Detect which cell encompasses the target text, then output its (X, Y) center coordinate. 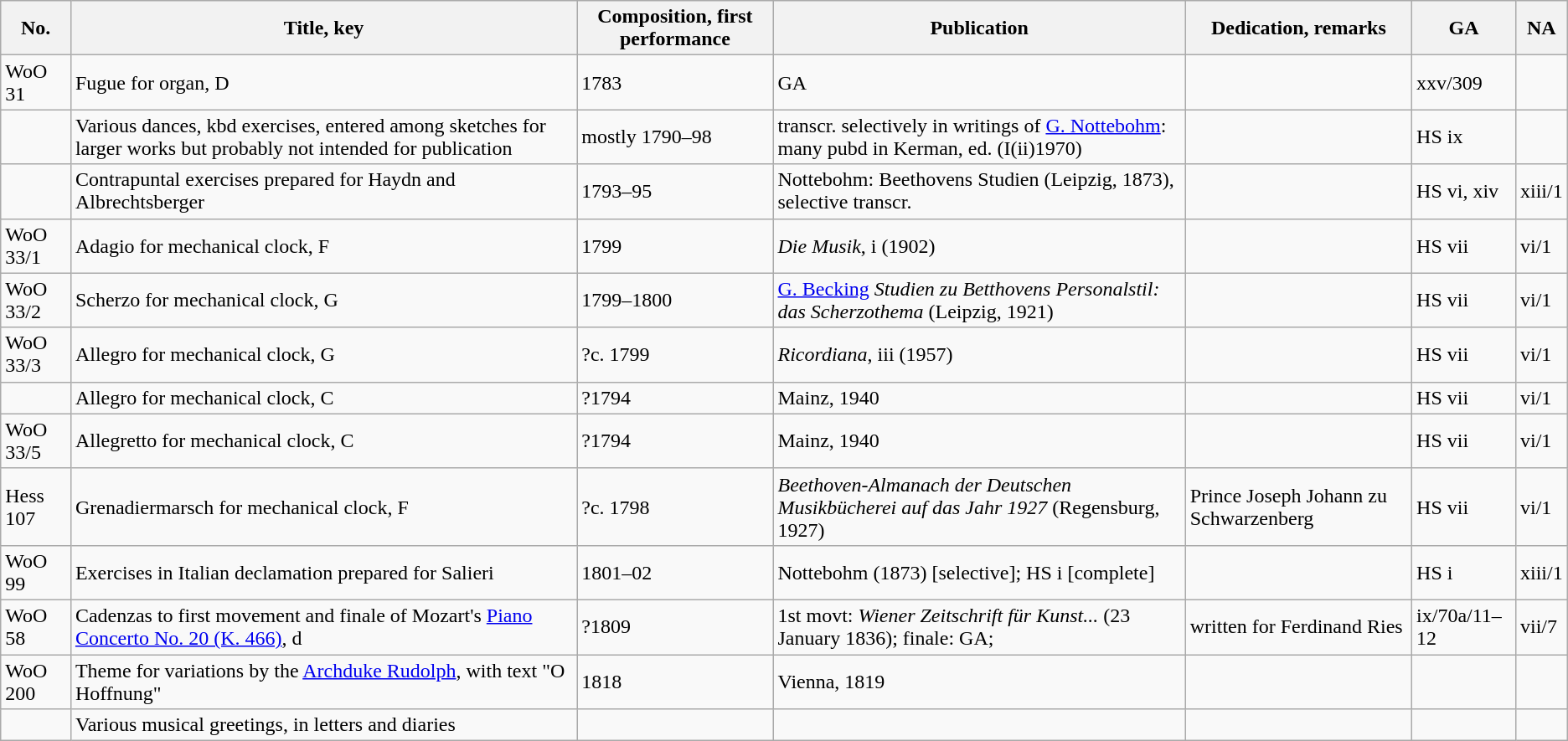
1799 (675, 246)
Vienna, 1819 (979, 682)
Various musical greetings, in letters and diaries (323, 725)
Allegro for mechanical clock, G (323, 355)
1793–95 (675, 191)
Exercises in Italian declamation prepared for Salieri (323, 573)
Allegretto for mechanical clock, C (323, 440)
Composition, first performance (675, 28)
Publication (979, 28)
HS i (1464, 573)
G. Becking Studien zu Betthovens Personalstil: das Scherzothema (Leipzig, 1921) (979, 300)
1783 (675, 82)
1818 (675, 682)
WoO 33/5 (36, 440)
WoO 31 (36, 82)
mostly 1790–98 (675, 137)
Grenadiermarsch for mechanical clock, F (323, 507)
vii/7 (1541, 626)
Prince Joseph Johann zu Schwarzenberg (1298, 507)
?1809 (675, 626)
1st movt: Wiener Zeitschrift für Kunst... (23 January 1836); finale: GA; (979, 626)
WoO 33/2 (36, 300)
Theme for variations by the Archduke Rudolph, with text "O Hoffnung" (323, 682)
WoO 33/1 (36, 246)
Various dances, kbd exercises, entered among sketches for larger works but probably not intended for publication (323, 137)
Die Musik, i (1902) (979, 246)
WoO 99 (36, 573)
xxv/309 (1464, 82)
written for Ferdinand Ries (1298, 626)
Adagio for mechanical clock, F (323, 246)
WoO 58 (36, 626)
?c. 1798 (675, 507)
No. (36, 28)
Ricordiana, iii (1957) (979, 355)
WoO 200 (36, 682)
Nottebohm: Beethovens Studien (Leipzig, 1873), selective transcr. (979, 191)
1799–1800 (675, 300)
ix/70a/11–12 (1464, 626)
Cadenzas to first movement and finale of Mozart's Piano Concerto No. 20 (K. 466), d (323, 626)
Dedication, remarks (1298, 28)
NA (1541, 28)
HS vi, xiv (1464, 191)
1801–02 (675, 573)
WoO 33/3 (36, 355)
Scherzo for mechanical clock, G (323, 300)
HS ix (1464, 137)
transcr. selectively in writings of G. Nottebohm: many pubd in Kerman, ed. (I(ii)1970) (979, 137)
?c. 1799 (675, 355)
Hess 107 (36, 507)
Beethoven-Almanach der Deutschen Musikbücherei auf das Jahr 1927 (Regensburg, 1927) (979, 507)
Fugue for organ, D (323, 82)
Contrapuntal exercises prepared for Haydn and Albrechtsberger (323, 191)
Title, key (323, 28)
Nottebohm (1873) [selective]; HS i [complete] (979, 573)
Allegro for mechanical clock, C (323, 398)
